Provide the (x, y) coordinate of the cell's center where the given text is located.  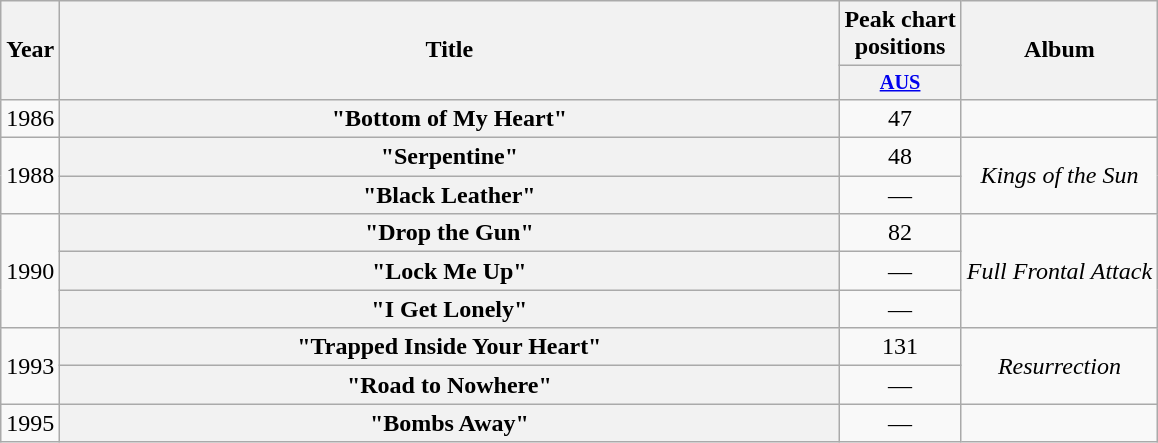
1993 (30, 366)
Album (1059, 50)
48 (900, 157)
47 (900, 118)
"Drop the Gun" (450, 233)
AUS (900, 83)
"Serpentine" (450, 157)
Title (450, 50)
"Bottom of My Heart" (450, 118)
82 (900, 233)
131 (900, 347)
Kings of the Sun (1059, 176)
Year (30, 50)
Peak chartpositions (900, 34)
1986 (30, 118)
Resurrection (1059, 366)
"I Get Lonely" (450, 309)
"Bombs Away" (450, 423)
1990 (30, 271)
"Trapped Inside Your Heart" (450, 347)
"Road to Nowhere" (450, 385)
Full Frontal Attack (1059, 271)
"Lock Me Up" (450, 271)
1988 (30, 176)
1995 (30, 423)
"Black Leather" (450, 195)
